For the text-containing cell, return its midpoint in [X, Y] coordinate format. 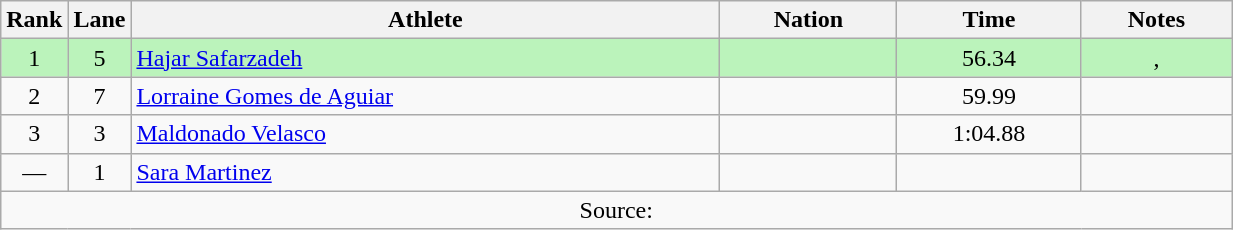
Time [989, 20]
Source: [616, 210]
1:04.88 [989, 134]
— [34, 172]
Sara Martinez [426, 172]
Maldonado Velasco [426, 134]
Hajar Safarzadeh [426, 58]
56.34 [989, 58]
Rank [34, 20]
59.99 [989, 96]
Nation [808, 20]
, [1156, 58]
2 [34, 96]
5 [100, 58]
Lorraine Gomes de Aguiar [426, 96]
7 [100, 96]
Lane [100, 20]
Notes [1156, 20]
Athlete [426, 20]
